Scan for the cell matching the given text and deliver its (x, y) coordinate at center. 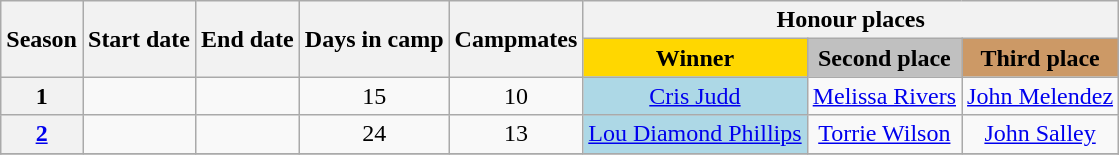
Campmates (516, 39)
24 (374, 134)
Lou Diamond Phillips (695, 134)
Honour places (851, 20)
Torrie Wilson (884, 134)
John Melendez (1040, 96)
2 (42, 134)
10 (516, 96)
Season (42, 39)
Third place (1040, 58)
15 (374, 96)
Second place (884, 58)
Days in camp (374, 39)
13 (516, 134)
Melissa Rivers (884, 96)
Start date (138, 39)
End date (248, 39)
John Salley (1040, 134)
Winner (695, 58)
Cris Judd (695, 96)
1 (42, 96)
